Return [x, y] of the center of cell containing provided text 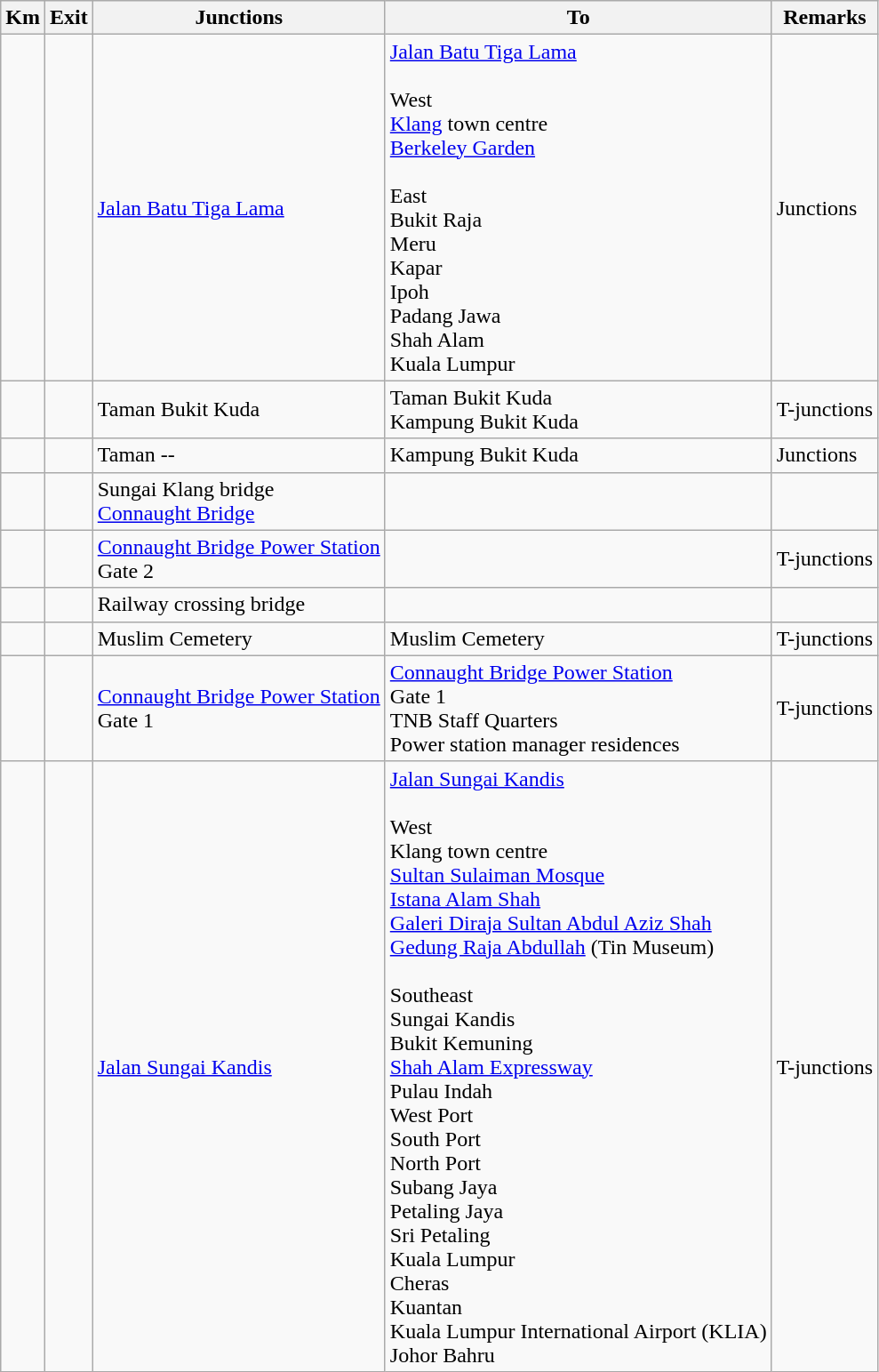
Connaught Bridge Power StationGate 1TNB Staff QuartersPower station manager residences [578, 708]
Taman Bukit Kuda [238, 409]
Jalan Sungai Kandis [238, 1066]
Taman -- [238, 455]
Sungai Klang bridgeConnaught Bridge [238, 501]
Taman Bukit KudaKampung Bukit Kuda [578, 409]
Remarks [825, 18]
Jalan Batu Tiga Lama [238, 208]
Connaught Bridge Power StationGate 1 [238, 708]
To [578, 18]
Railway crossing bridge [238, 605]
Km [23, 18]
Kampung Bukit Kuda [578, 455]
Connaught Bridge Power StationGate 2 [238, 558]
Jalan Batu Tiga LamaWest Klang town centre Berkeley GardenEast Bukit Raja Meru Kapar Ipoh Padang Jawa Shah Alam Kuala Lumpur [578, 208]
Exit [68, 18]
